From the cell containing the given text, extract its center point as [X, Y] coordinate. 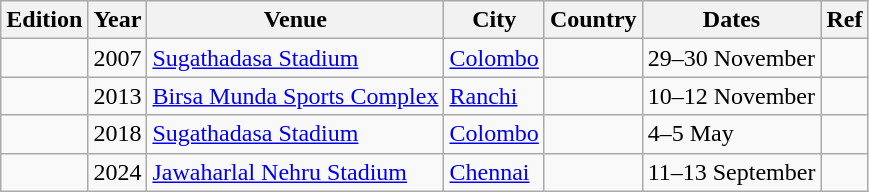
2024 [118, 172]
Venue [296, 20]
10–12 November [732, 96]
11–13 September [732, 172]
Jawaharlal Nehru Stadium [296, 172]
2013 [118, 96]
29–30 November [732, 58]
City [494, 20]
2007 [118, 58]
2018 [118, 134]
Ref [844, 20]
Year [118, 20]
Chennai [494, 172]
Ranchi [494, 96]
Dates [732, 20]
4–5 May [732, 134]
Country [593, 20]
Birsa Munda Sports Complex [296, 96]
Edition [44, 20]
